Output the (X, Y) coordinate of the center of the cell containing the given text.  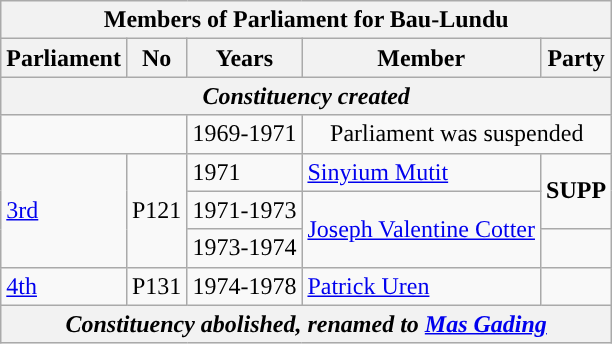
Patrick Uren (422, 286)
Sinyium Mutit (422, 172)
3rd (64, 210)
Constituency abolished, renamed to Mas Gading (306, 324)
SUPP (576, 191)
Party (576, 58)
Years (244, 58)
Joseph Valentine Cotter (422, 229)
1973-1974 (244, 248)
No (156, 58)
1971-1973 (244, 210)
1974-1978 (244, 286)
Parliament was suspended (457, 134)
1969-1971 (244, 134)
Parliament (64, 58)
P121 (156, 210)
Members of Parliament for Bau-Lundu (306, 20)
1971 (244, 172)
Constituency created (306, 96)
P131 (156, 286)
4th (64, 286)
Member (422, 58)
